For the text-containing cell, return its midpoint in (X, Y) coordinate format. 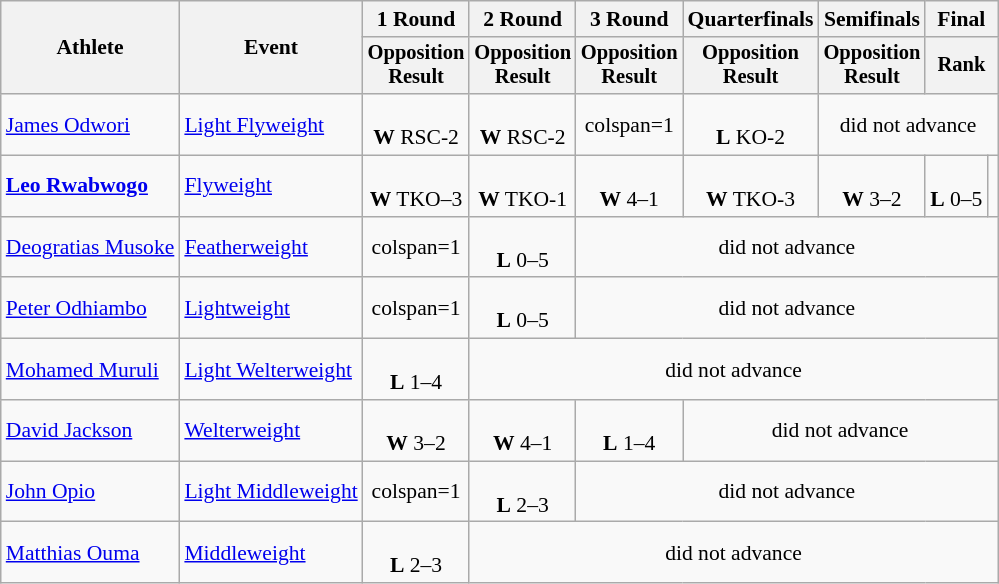
Light Middleweight (270, 492)
Light Flyweight (270, 124)
Final (961, 19)
John Opio (90, 492)
Semifinals (872, 19)
James Odwori (90, 124)
Mohamed Muruli (90, 370)
L KO-2 (751, 124)
Athlete (90, 48)
Deogratias Musoke (90, 248)
Event (270, 48)
David Jackson (90, 430)
1 Round (416, 19)
Featherweight (270, 248)
W TKO–3 (416, 186)
W TKO-1 (522, 186)
Flyweight (270, 186)
2 Round (522, 19)
Rank (961, 66)
3 Round (630, 19)
Middleweight (270, 552)
Quarterfinals (751, 19)
Peter Odhiambo (90, 308)
Welterweight (270, 430)
Leo Rwabwogo (90, 186)
Light Welterweight (270, 370)
Lightweight (270, 308)
W TKO-3 (751, 186)
Matthias Ouma (90, 552)
